From the cell containing the given text, extract its center point as [x, y] coordinate. 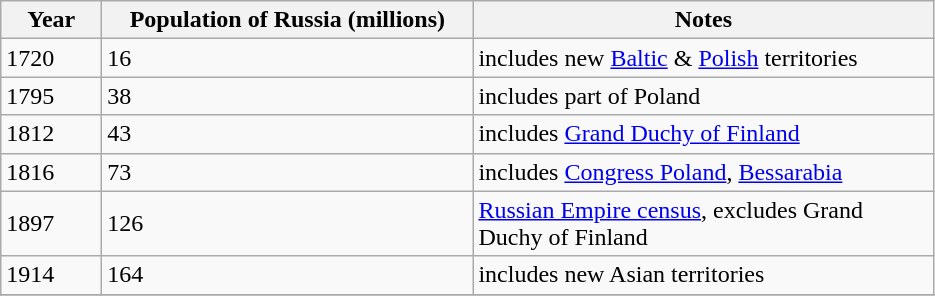
includes new Asian territories [704, 275]
73 [288, 172]
43 [288, 134]
includes new Baltic & Polish territories [704, 58]
Russian Empire census, excludes Grand Duchy of Finland [704, 224]
Year [52, 20]
1720 [52, 58]
includes Congress Poland, Bessarabia [704, 172]
1914 [52, 275]
1897 [52, 224]
1795 [52, 96]
38 [288, 96]
includes Grand Duchy of Finland [704, 134]
164 [288, 275]
includes part of Poland [704, 96]
Notes [704, 20]
Population of Russia (millions) [288, 20]
1816 [52, 172]
1812 [52, 134]
126 [288, 224]
16 [288, 58]
